Identify which cell holds the provided text, then report its [X, Y] central coordinate. 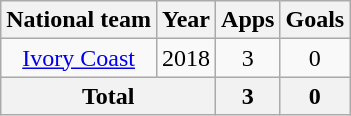
Goals [315, 20]
Total [108, 96]
Apps [248, 20]
Year [186, 20]
Ivory Coast [79, 58]
2018 [186, 58]
National team [79, 20]
